Locate the cell with the specified text and output its [x, y] center coordinate. 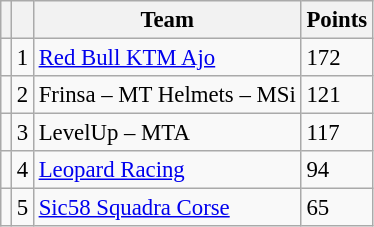
4 [22, 170]
Red Bull KTM Ajo [167, 58]
Sic58 Squadra Corse [167, 208]
Points [336, 20]
1 [22, 58]
65 [336, 208]
94 [336, 170]
LevelUp – MTA [167, 133]
172 [336, 58]
121 [336, 95]
5 [22, 208]
Frinsa – MT Helmets – MSi [167, 95]
117 [336, 133]
2 [22, 95]
Leopard Racing [167, 170]
3 [22, 133]
Team [167, 20]
